Find where the given text appears and provide that cell's center as [x, y] coordinate. 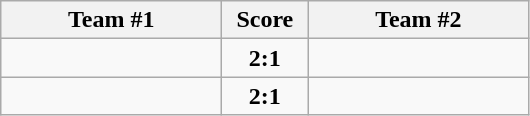
Team #1 [112, 20]
Score [265, 20]
Team #2 [418, 20]
